Identify which cell holds the provided text, then report its [X, Y] central coordinate. 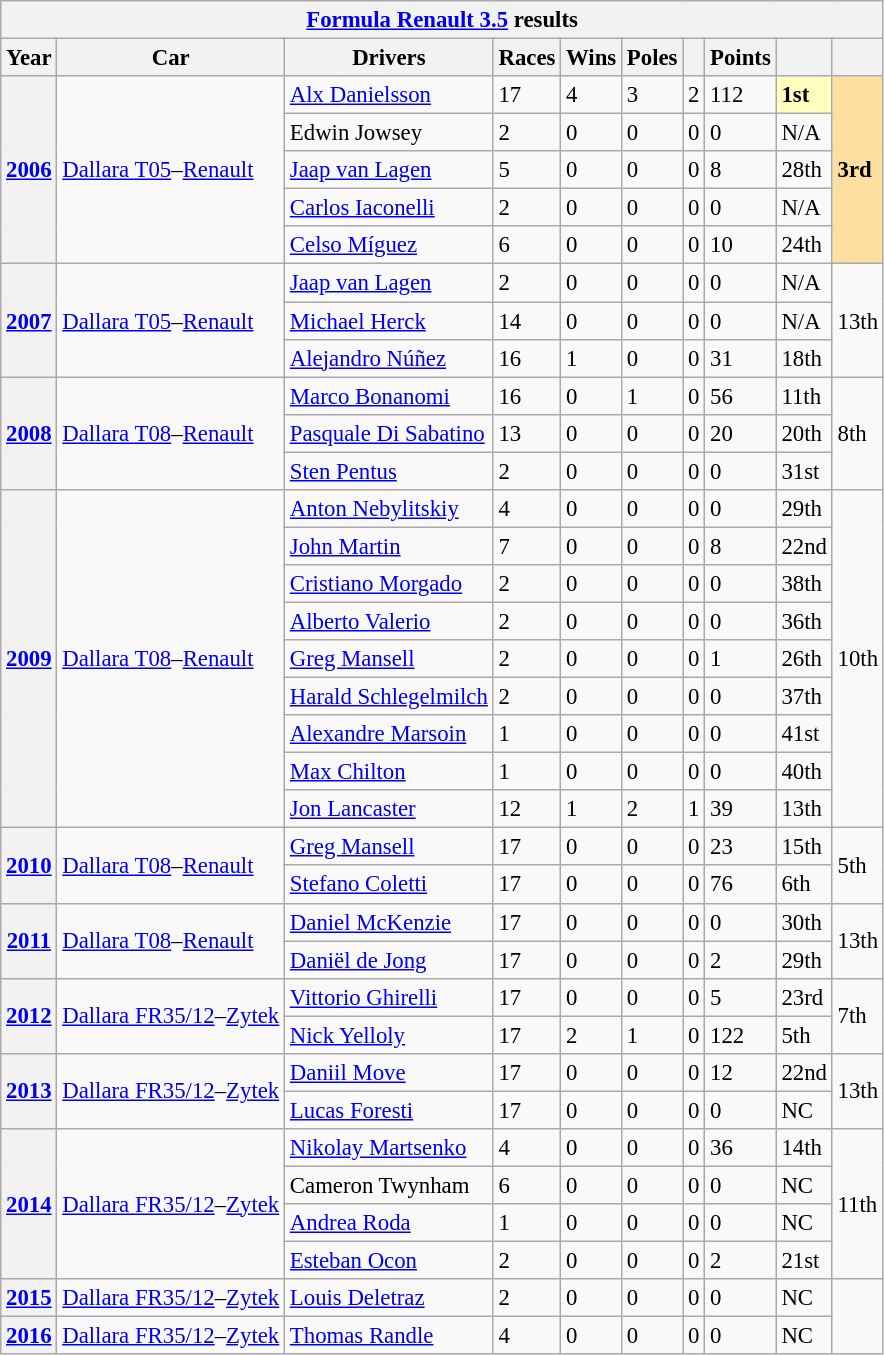
15th [804, 847]
2008 [29, 434]
Nick Yelloly [390, 1035]
2006 [29, 170]
Daniil Move [390, 1073]
6th [804, 885]
76 [740, 885]
56 [740, 396]
Max Chilton [390, 772]
2013 [29, 1092]
28th [804, 170]
30th [804, 922]
8th [858, 434]
Alejandro Núñez [390, 358]
39 [740, 809]
Wins [592, 58]
Races [527, 58]
37th [804, 697]
Anton Nebylitskiy [390, 509]
10 [740, 245]
Jon Lancaster [390, 809]
Marco Bonanomi [390, 396]
20 [740, 433]
7 [527, 546]
2009 [29, 659]
Michael Herck [390, 321]
Pasquale Di Sabatino [390, 433]
38th [804, 584]
2015 [29, 1298]
1st [804, 95]
Harald Schlegelmilch [390, 697]
John Martin [390, 546]
2016 [29, 1336]
Nikolay Martsenko [390, 1148]
31 [740, 358]
Louis Deletraz [390, 1298]
26th [804, 659]
Stefano Coletti [390, 885]
Alexandre Marsoin [390, 734]
Sten Pentus [390, 471]
23rd [804, 997]
2010 [29, 866]
2012 [29, 1016]
Poles [652, 58]
112 [740, 95]
Car [171, 58]
Formula Renault 3.5 results [442, 20]
3 [652, 95]
14th [804, 1148]
2014 [29, 1204]
10th [858, 659]
14 [527, 321]
Carlos Iaconelli [390, 208]
36th [804, 621]
Alberto Valerio [390, 621]
Daniël de Jong [390, 960]
2007 [29, 320]
Andrea Roda [390, 1223]
Esteban Ocon [390, 1261]
Lucas Foresti [390, 1110]
24th [804, 245]
23 [740, 847]
3rd [858, 170]
Daniel McKenzie [390, 922]
21st [804, 1261]
40th [804, 772]
Drivers [390, 58]
Thomas Randle [390, 1336]
122 [740, 1035]
Edwin Jowsey [390, 133]
2011 [29, 940]
36 [740, 1148]
Celso Míguez [390, 245]
7th [858, 1016]
31st [804, 471]
41st [804, 734]
Alx Danielsson [390, 95]
20th [804, 433]
13 [527, 433]
Cristiano Morgado [390, 584]
Cameron Twynham [390, 1185]
Year [29, 58]
18th [804, 358]
Points [740, 58]
Vittorio Ghirelli [390, 997]
